Capture the cell that displays the provided text and extract its (X, Y) central coordinate. 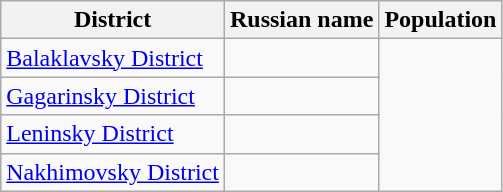
Leninsky District (113, 134)
Gagarinsky District (113, 96)
District (113, 20)
Russian name (301, 20)
Balaklavsky District (113, 58)
Nakhimovsky District (113, 172)
Population (440, 20)
